Output the (X, Y) coordinate of the center of the cell containing the given text.  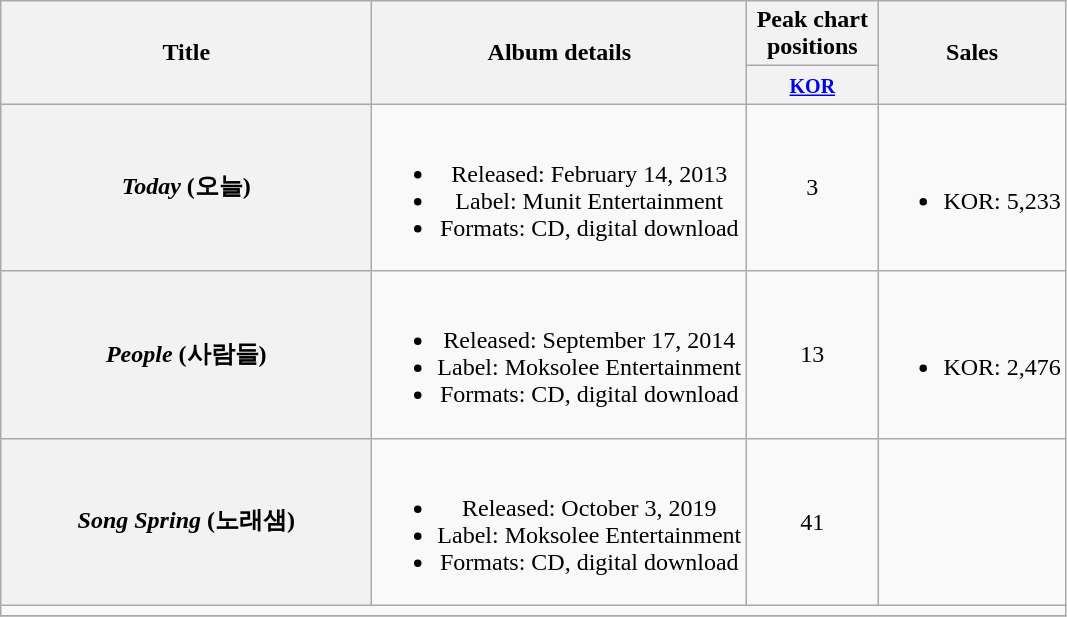
KOR: 5,233 (972, 188)
Album details (560, 52)
Released: February 14, 2013Label: Munit EntertainmentFormats: CD, digital download (560, 188)
Song Spring (노래샘) (186, 522)
13 (812, 354)
Today (오늘) (186, 188)
41 (812, 522)
3 (812, 188)
Released: October 3, 2019Label: Moksolee EntertainmentFormats: CD, digital download (560, 522)
KOR: 2,476 (972, 354)
Released: September 17, 2014Label: Moksolee EntertainmentFormats: CD, digital download (560, 354)
People (사람들) (186, 354)
Title (186, 52)
Peak chart positions (812, 34)
Sales (972, 52)
KOR (812, 85)
